Find where the given text appears and provide that cell's center as (x, y) coordinate. 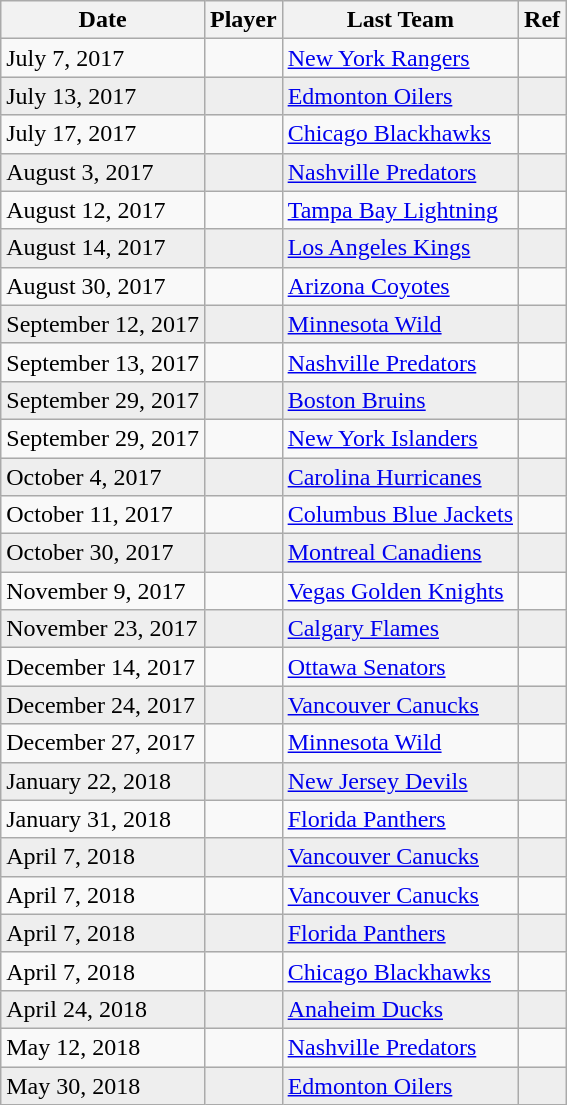
Columbus Blue Jackets (400, 515)
May 12, 2018 (103, 1047)
April 24, 2018 (103, 1009)
Anaheim Ducks (400, 1009)
August 30, 2017 (103, 286)
December 27, 2017 (103, 743)
Tampa Bay Lightning (400, 210)
Montreal Canadiens (400, 553)
Arizona Coyotes (400, 286)
New Jersey Devils (400, 781)
October 30, 2017 (103, 553)
May 30, 2018 (103, 1085)
Calgary Flames (400, 629)
July 13, 2017 (103, 96)
December 14, 2017 (103, 667)
New York Islanders (400, 438)
November 9, 2017 (103, 591)
Ref (542, 20)
January 31, 2018 (103, 819)
Boston Bruins (400, 400)
September 12, 2017 (103, 324)
August 14, 2017 (103, 248)
October 11, 2017 (103, 515)
Carolina Hurricanes (400, 477)
August 12, 2017 (103, 210)
Vegas Golden Knights (400, 591)
December 24, 2017 (103, 705)
January 22, 2018 (103, 781)
New York Rangers (400, 58)
July 17, 2017 (103, 134)
Ottawa Senators (400, 667)
November 23, 2017 (103, 629)
Player (243, 20)
September 13, 2017 (103, 362)
Last Team (400, 20)
October 4, 2017 (103, 477)
August 3, 2017 (103, 172)
Date (103, 20)
Los Angeles Kings (400, 248)
July 7, 2017 (103, 58)
